Scan for the cell matching the given text and deliver its [X, Y] coordinate at center. 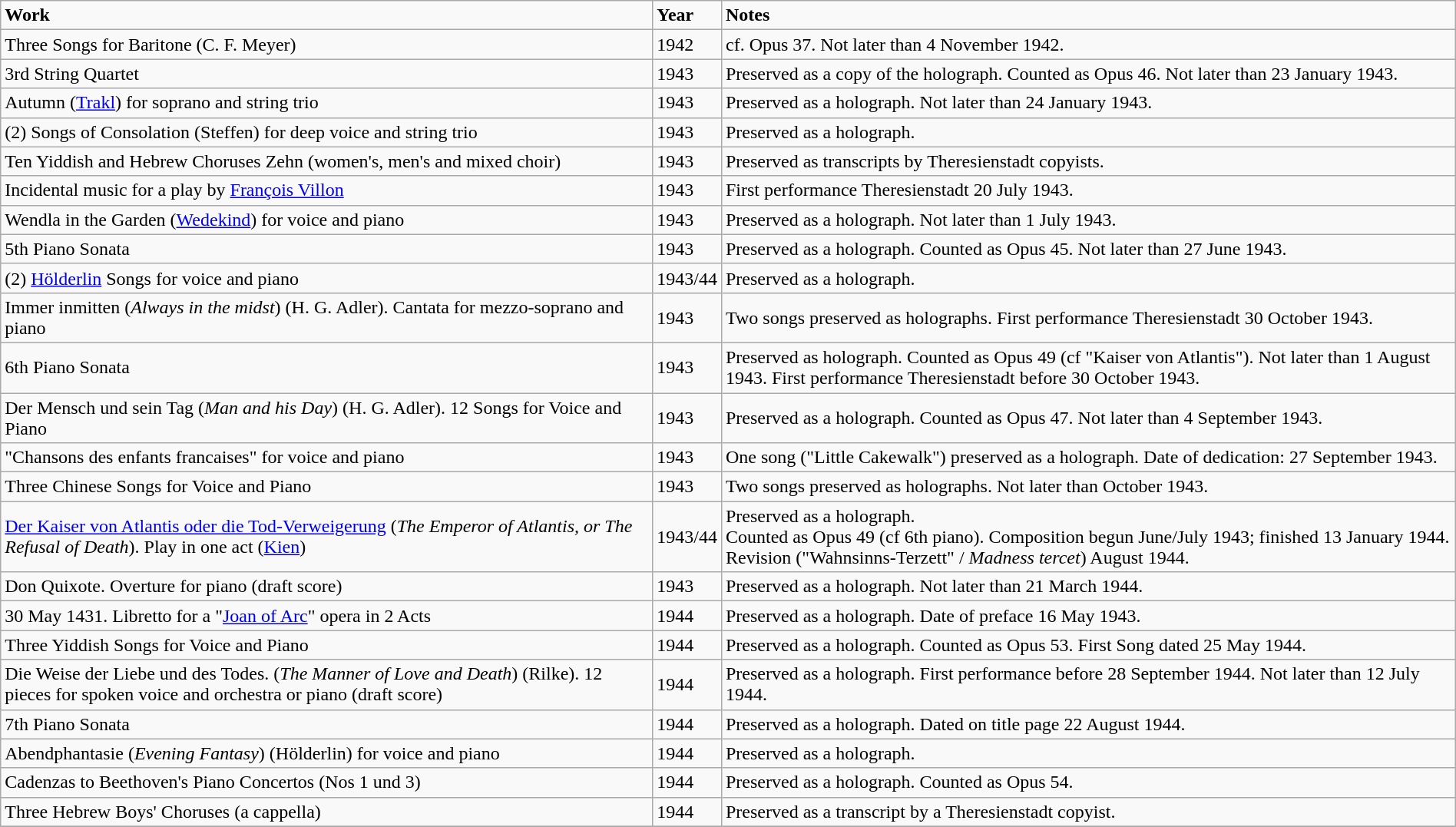
7th Piano Sonata [327, 724]
Preserved as a holograph. Date of preface 16 May 1943. [1088, 616]
Three Hebrew Boys' Choruses (a cappella) [327, 812]
Autumn (Trakl) for soprano and string trio [327, 103]
30 May 1431. Libretto for a "Joan of Arc" opera in 2 Acts [327, 616]
Preserved as a holograph. Not later than 21 March 1944. [1088, 587]
Preserved as a copy of the holograph. Counted as Opus 46. Not later than 23 January 1943. [1088, 74]
6th Piano Sonata [327, 367]
5th Piano Sonata [327, 249]
Preserved as a transcript by a Theresienstadt copyist. [1088, 812]
Preserved as a holograph. Counted as Opus 54. [1088, 782]
Cadenzas to Beethoven's Piano Concertos (Nos 1 und 3) [327, 782]
cf. Opus 37. Not later than 4 November 1942. [1088, 45]
(2) Hölderlin Songs for voice and piano [327, 278]
Three Songs for Baritone (C. F. Meyer) [327, 45]
Ten Yiddish and Hebrew Choruses Zehn (women's, men's and mixed choir) [327, 161]
Two songs preserved as holographs. First performance Theresienstadt 30 October 1943. [1088, 318]
3rd String Quartet [327, 74]
Abendphantasie (Evening Fantasy) (Hölderlin) for voice and piano [327, 753]
Don Quixote. Overture for piano (draft score) [327, 587]
Wendla in the Garden (Wedekind) for voice and piano [327, 220]
(2) Songs of Consolation (Steffen) for deep voice and string trio [327, 132]
One song ("Little Cakewalk") preserved as a holograph. Date of dedication: 27 September 1943. [1088, 458]
Preserved as a holograph. Not later than 1 July 1943. [1088, 220]
1942 [687, 45]
Three Yiddish Songs for Voice and Piano [327, 645]
Der Kaiser von Atlantis oder die Tod-Verweigerung (The Emperor of Atlantis, or The Refusal of Death). Play in one act (Kien) [327, 537]
Three Chinese Songs for Voice and Piano [327, 487]
Der Mensch und sein Tag (Man and his Day) (H. G. Adler). 12 Songs for Voice and Piano [327, 418]
Preserved as a holograph. Counted as Opus 47. Not later than 4 September 1943. [1088, 418]
Preserved as a holograph. Counted as Opus 53. First Song dated 25 May 1944. [1088, 645]
Preserved as a holograph. Not later than 24 January 1943. [1088, 103]
First performance Theresienstadt 20 July 1943. [1088, 190]
Preserved as a holograph. First performance before 28 September 1944. Not later than 12 July 1944. [1088, 685]
Preserved as transcripts by Theresienstadt copyists. [1088, 161]
"Chansons des enfants francaises" for voice and piano [327, 458]
Immer inmitten (Always in the midst) (H. G. Adler). Cantata for mezzo-soprano and piano [327, 318]
Two songs preserved as holographs. Not later than October 1943. [1088, 487]
Work [327, 15]
Die Weise der Liebe und des Todes. (The Manner of Love and Death) (Rilke). 12 pieces for spoken voice and orchestra or piano (draft score) [327, 685]
Notes [1088, 15]
Preserved as a holograph. Dated on title page 22 August 1944. [1088, 724]
Incidental music for a play by François Villon [327, 190]
Year [687, 15]
Preserved as a holograph. Counted as Opus 45. Not later than 27 June 1943. [1088, 249]
